Pinpoint the cell where the given text exists, returning its [x, y] midpoint coordinate. 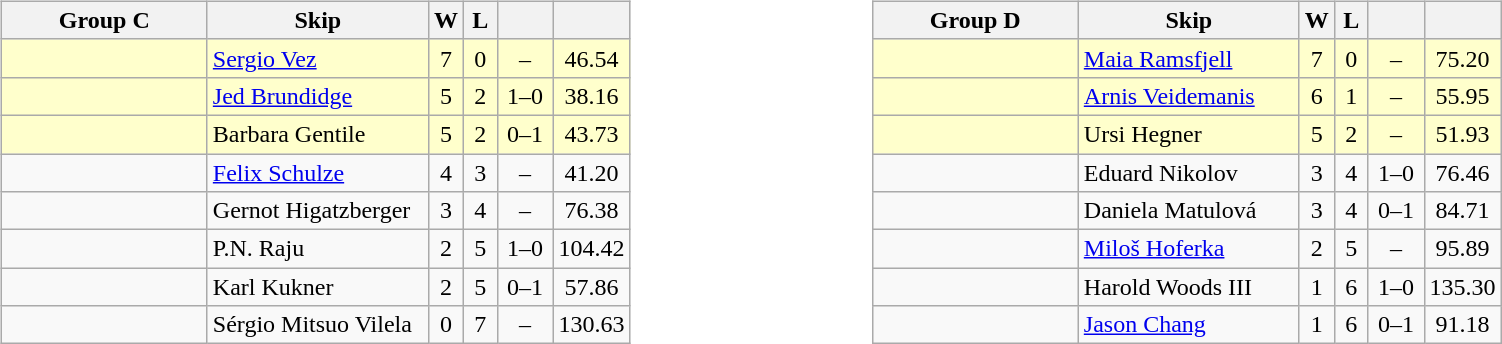
Eduard Nikolov [1188, 173]
135.30 [1462, 287]
Group C [104, 20]
95.89 [1462, 249]
41.20 [592, 173]
Barbara Gentile [318, 134]
Jason Chang [1188, 325]
Sérgio Mitsuo Vilela [318, 325]
Karl Kukner [318, 287]
Ursi Hegner [1188, 134]
55.95 [1462, 96]
75.20 [1462, 58]
57.86 [592, 287]
104.42 [592, 249]
130.63 [592, 325]
Arnis Veidemanis [1188, 96]
84.71 [1462, 211]
Jed Brundidge [318, 96]
Miloš Hoferka [1188, 249]
Harold Woods III [1188, 287]
76.46 [1462, 173]
43.73 [592, 134]
Maia Ramsfjell [1188, 58]
Gernot Higatzberger [318, 211]
46.54 [592, 58]
91.18 [1462, 325]
38.16 [592, 96]
76.38 [592, 211]
P.N. Raju [318, 249]
51.93 [1462, 134]
Felix Schulze [318, 173]
Group D [975, 20]
Daniela Matulová [1188, 211]
Sergio Vez [318, 58]
